Identify which cell holds the provided text, then report its [x, y] central coordinate. 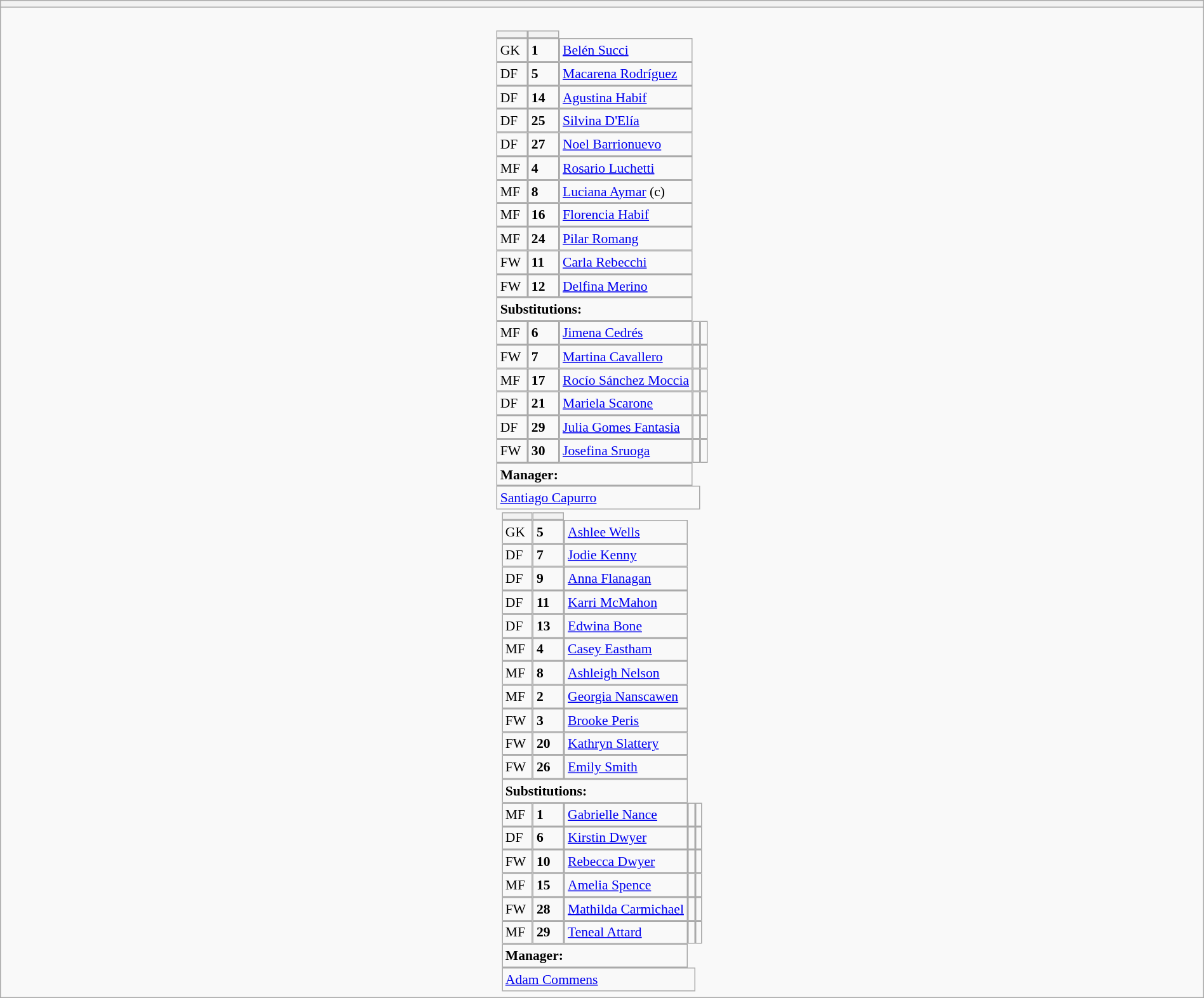
Adam Commens [598, 979]
9 [549, 579]
24 [544, 239]
Anna Flanagan [625, 579]
Kirstin Dwyer [625, 838]
Jimena Cedrés [626, 333]
Edwina Bone [625, 626]
Rocío Sánchez Moccia [626, 380]
Amelia Spence [625, 885]
Karri McMahon [625, 602]
Julia Gomes Fantasia [626, 427]
20 [549, 744]
Noel Barrionuevo [626, 145]
Ashleigh Nelson [625, 673]
27 [544, 145]
2 [549, 697]
21 [544, 404]
Agustina Habif [626, 98]
25 [544, 121]
Delfina Merino [626, 286]
Luciana Aymar (c) [626, 192]
Mathilda Carmichael [625, 909]
17 [544, 380]
Josefina Sruoga [626, 451]
Rebecca Dwyer [625, 861]
Emily Smith [625, 767]
28 [549, 909]
Carla Rebecchi [626, 262]
Pilar Romang [626, 239]
Ashlee Wells [625, 532]
Brooke Peris [625, 720]
Kathryn Slattery [625, 744]
Casey Eastham [625, 649]
26 [549, 767]
10 [549, 861]
12 [544, 286]
Florencia Habif [626, 215]
13 [549, 626]
Mariela Scarone [626, 404]
Martina Cavallero [626, 357]
3 [549, 720]
Silvina D'Elía [626, 121]
Santiago Capurro [598, 498]
Georgia Nanscawen [625, 697]
15 [549, 885]
Macarena Rodríguez [626, 74]
Rosario Luchetti [626, 168]
16 [544, 215]
Teneal Attard [625, 932]
Jodie Kenny [625, 555]
30 [544, 451]
14 [544, 98]
Belén Succi [626, 50]
Gabrielle Nance [625, 814]
